Extract the [x, y] coordinate from the center of the cell holding the provided text.  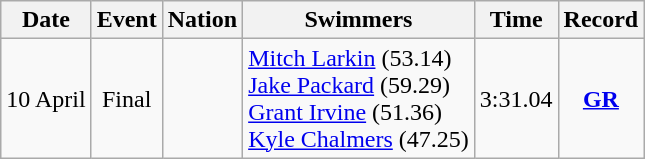
Nation [202, 20]
GR [601, 98]
Event [126, 20]
Time [516, 20]
Mitch Larkin (53.14)Jake Packard (59.29)Grant Irvine (51.36)Kyle Chalmers (47.25) [359, 98]
Swimmers [359, 20]
Final [126, 98]
Date [46, 20]
Record [601, 20]
10 April [46, 98]
3:31.04 [516, 98]
